Return (x, y) of the center of cell containing provided text 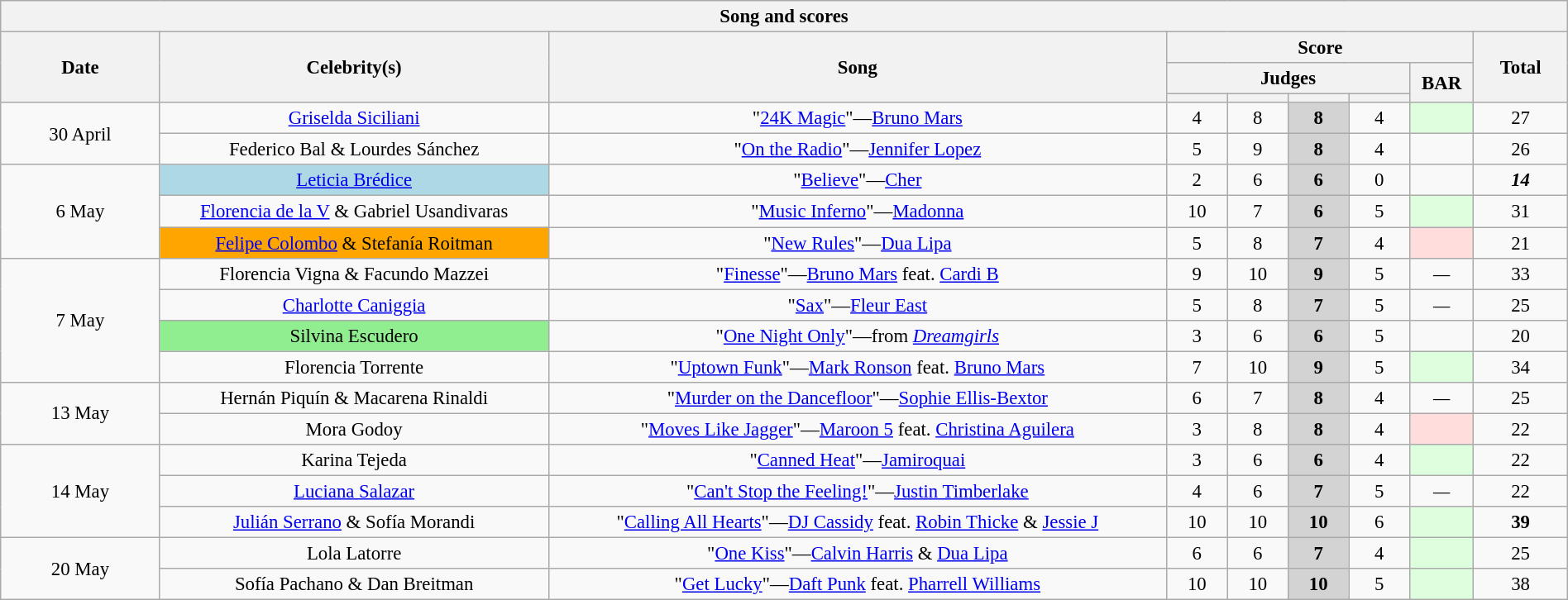
Luciana Salazar (354, 491)
7 May (80, 320)
2 (1198, 181)
27 (1520, 118)
Total (1520, 68)
Florencia Vigna & Facundo Mazzei (354, 274)
"Finesse"—Bruno Mars feat. Cardi B (857, 274)
Score (1320, 48)
33 (1520, 274)
21 (1520, 243)
20 (1520, 336)
"Uptown Funk"—Mark Ronson feat. Bruno Mars (857, 367)
Florencia de la V & Gabriel Usandivaras (354, 212)
"Moves Like Jagger"—Maroon 5 feat. Christina Aguilera (857, 429)
Song (857, 68)
0 (1379, 181)
"Canned Heat"—Jamiroquai (857, 460)
Lola Latorre (354, 554)
13 May (80, 413)
30 April (80, 134)
Hernán Piquín & Macarena Rinaldi (354, 398)
"On the Radio"—Jennifer Lopez (857, 150)
"Murder on the Dancefloor"—Sophie Ellis-Bextor (857, 398)
Griselda Siciliani (354, 118)
Leticia Brédice (354, 181)
"New Rules"—Dua Lipa (857, 243)
"One Kiss"—Calvin Harris & Dua Lipa (857, 554)
34 (1520, 367)
39 (1520, 522)
Charlotte Caniggia (354, 305)
Florencia Torrente (354, 367)
6 May (80, 212)
38 (1520, 584)
26 (1520, 150)
31 (1520, 212)
14 (1520, 181)
Julián Serrano & Sofía Morandi (354, 522)
14 May (80, 491)
"Can't Stop the Feeling!"—Justin Timberlake (857, 491)
Song and scores (784, 17)
"Calling All Hearts"—DJ Cassidy feat. Robin Thicke & Jessie J (857, 522)
Date (80, 68)
Karina Tejeda (354, 460)
Celebrity(s) (354, 68)
Sofía Pachano & Dan Breitman (354, 584)
Silvina Escudero (354, 336)
Mora Godoy (354, 429)
"Get Lucky"—Daft Punk feat. Pharrell Williams (857, 584)
"One Night Only"—from Dreamgirls (857, 336)
Federico Bal & Lourdes Sánchez (354, 150)
"24K Magic"—Bruno Mars (857, 118)
"Believe"—Cher (857, 181)
"Music Inferno"—Madonna (857, 212)
Judges (1288, 79)
"Sax"—Fleur East (857, 305)
BAR (1441, 83)
20 May (80, 569)
Felipe Colombo & Stefanía Roitman (354, 243)
